Extract the (x, y) coordinate from the center of the cell holding the provided text.  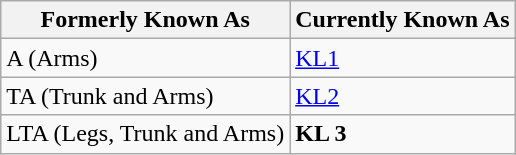
KL1 (402, 58)
KL 3 (402, 134)
LTA (Legs, Trunk and Arms) (146, 134)
Currently Known As (402, 20)
Formerly Known As (146, 20)
A (Arms) (146, 58)
TA (Trunk and Arms) (146, 96)
KL2 (402, 96)
